Output the (X, Y) coordinate of the center of the cell containing the given text.  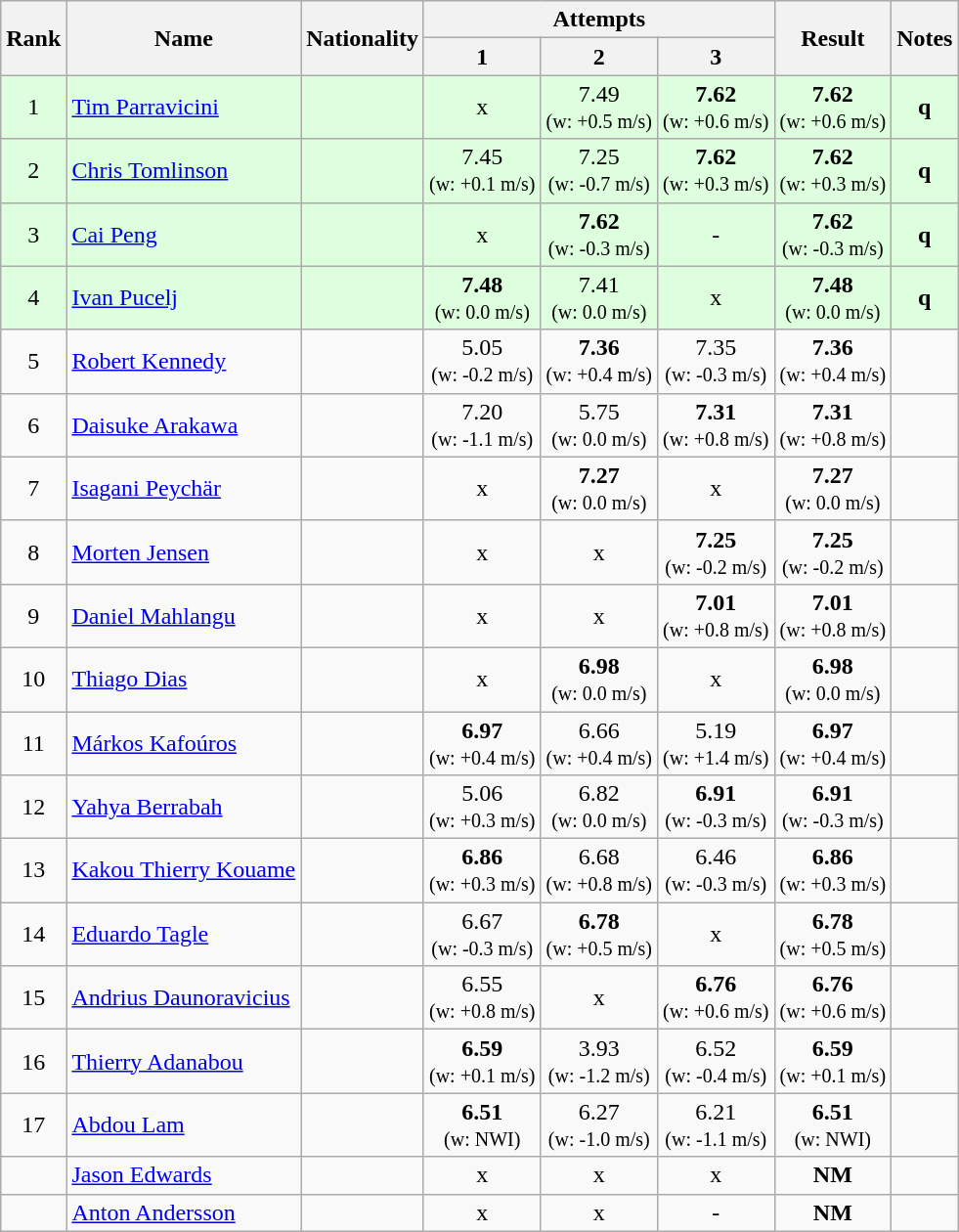
6.51 (w: NWI) (833, 1124)
6.97 (w: +0.4 m/s) (833, 743)
Nationality (363, 38)
6.68(w: +0.8 m/s) (599, 870)
Daniel Mahlangu (184, 616)
5 (33, 362)
7.31(w: +0.8 m/s) (717, 424)
6.27(w: -1.0 m/s) (599, 1124)
6.78(w: +0.5 m/s) (599, 935)
7.31 (w: +0.8 m/s) (833, 424)
5.19(w: +1.4 m/s) (717, 743)
17 (33, 1124)
6.55(w: +0.8 m/s) (482, 997)
5.05(w: -0.2 m/s) (482, 362)
Márkos Kafoúros (184, 743)
7.45(w: +0.1 m/s) (482, 170)
12 (33, 808)
Thiago Dias (184, 679)
Tim Parravicini (184, 108)
13 (33, 870)
7.25(w: -0.2 m/s) (717, 551)
7.62 (w: +0.3 m/s) (833, 170)
6.98(w: 0.0 m/s) (599, 679)
7.48 (w: 0.0 m/s) (833, 297)
7.27 (w: 0.0 m/s) (833, 489)
9 (33, 616)
7.20(w: -1.1 m/s) (482, 424)
6.91(w: -0.3 m/s) (717, 808)
7 (33, 489)
6.91 (w: -0.3 m/s) (833, 808)
7.25(w: -0.7 m/s) (599, 170)
6.21(w: -1.1 m/s) (717, 1124)
Isagani Peychär (184, 489)
7.25 (w: -0.2 m/s) (833, 551)
8 (33, 551)
4 (33, 297)
7.62(w: +0.3 m/s) (717, 170)
6.52(w: -0.4 m/s) (717, 1062)
10 (33, 679)
7.62 (w: -0.3 m/s) (833, 235)
6.82(w: 0.0 m/s) (599, 808)
Notes (925, 38)
7.41(w: 0.0 m/s) (599, 297)
5.06(w: +0.3 m/s) (482, 808)
15 (33, 997)
6.66(w: +0.4 m/s) (599, 743)
Jason Edwards (184, 1175)
Name (184, 38)
7.49(w: +0.5 m/s) (599, 108)
Morten Jensen (184, 551)
6.59 (w: +0.1 m/s) (833, 1062)
7.27(w: 0.0 m/s) (599, 489)
7.36 (w: +0.4 m/s) (833, 362)
Yahya Berrabah (184, 808)
6.97(w: +0.4 m/s) (482, 743)
11 (33, 743)
7.62(w: +0.6 m/s) (717, 108)
7.01(w: +0.8 m/s) (717, 616)
6.78 (w: +0.5 m/s) (833, 935)
Attempts (598, 20)
6.86 (w: +0.3 m/s) (833, 870)
6.51(w: NWI) (482, 1124)
14 (33, 935)
6.98 (w: 0.0 m/s) (833, 679)
7.62(w: -0.3 m/s) (599, 235)
Chris Tomlinson (184, 170)
Kakou Thierry Kouame (184, 870)
16 (33, 1062)
6 (33, 424)
6.86(w: +0.3 m/s) (482, 870)
6.67(w: -0.3 m/s) (482, 935)
5.75(w: 0.0 m/s) (599, 424)
Ivan Pucelj (184, 297)
Abdou Lam (184, 1124)
7.35(w: -0.3 m/s) (717, 362)
6.76 (w: +0.6 m/s) (833, 997)
7.48(w: 0.0 m/s) (482, 297)
Robert Kennedy (184, 362)
Thierry Adanabou (184, 1062)
Andrius Daunoravicius (184, 997)
3.93(w: -1.2 m/s) (599, 1062)
7.36(w: +0.4 m/s) (599, 362)
6.59(w: +0.1 m/s) (482, 1062)
Eduardo Tagle (184, 935)
Rank (33, 38)
7.62 (w: +0.6 m/s) (833, 108)
Cai Peng (184, 235)
Result (833, 38)
6.76(w: +0.6 m/s) (717, 997)
7.01 (w: +0.8 m/s) (833, 616)
Anton Andersson (184, 1212)
6.46(w: -0.3 m/s) (717, 870)
Daisuke Arakawa (184, 424)
